Detect which cell encompasses the target text, then output its [X, Y] center coordinate. 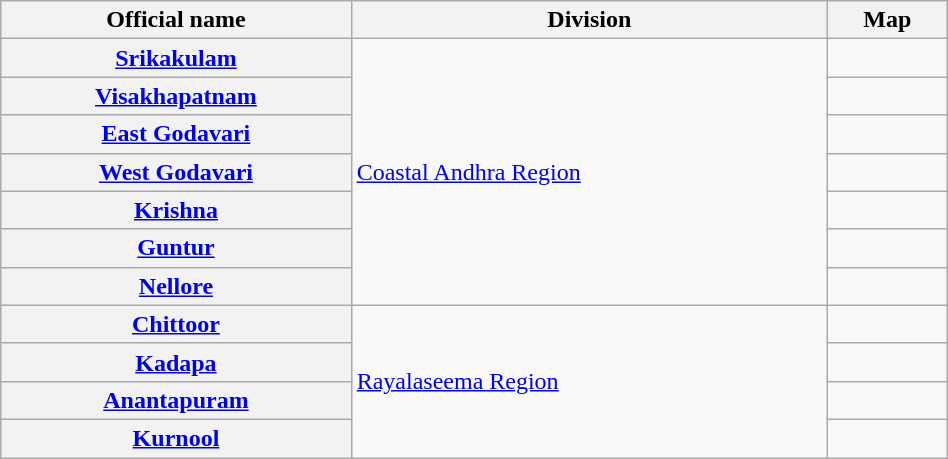
Nellore [176, 286]
Srikakulam [176, 58]
Coastal Andhra Region [589, 172]
Guntur [176, 248]
Map [888, 20]
Rayalaseema Region [589, 381]
Official name [176, 20]
Krishna [176, 210]
Anantapuram [176, 400]
Kadapa [176, 362]
Visakhapatnam [176, 96]
East Godavari [176, 134]
Division [589, 20]
Chittoor [176, 324]
West Godavari [176, 172]
Kurnool [176, 438]
